Locate the cell with the specified text and output its (x, y) center coordinate. 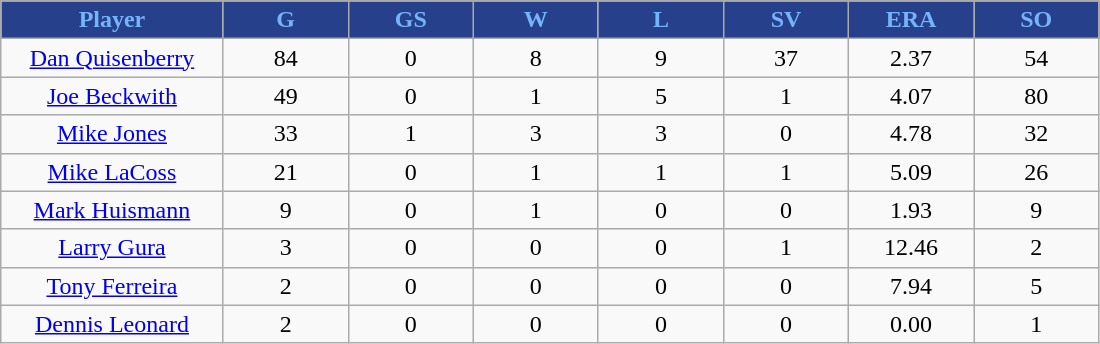
Player (112, 20)
0.00 (912, 324)
80 (1036, 96)
54 (1036, 58)
L (660, 20)
Tony Ferreira (112, 286)
SO (1036, 20)
ERA (912, 20)
2.37 (912, 58)
84 (286, 58)
Dennis Leonard (112, 324)
33 (286, 134)
7.94 (912, 286)
GS (410, 20)
Dan Quisenberry (112, 58)
W (536, 20)
21 (286, 172)
Mike Jones (112, 134)
26 (1036, 172)
4.78 (912, 134)
Joe Beckwith (112, 96)
SV (786, 20)
Mark Huismann (112, 210)
1.93 (912, 210)
8 (536, 58)
G (286, 20)
Larry Gura (112, 248)
4.07 (912, 96)
37 (786, 58)
Mike LaCoss (112, 172)
32 (1036, 134)
12.46 (912, 248)
49 (286, 96)
5.09 (912, 172)
